Scan for the cell matching the given text and deliver its [X, Y] coordinate at center. 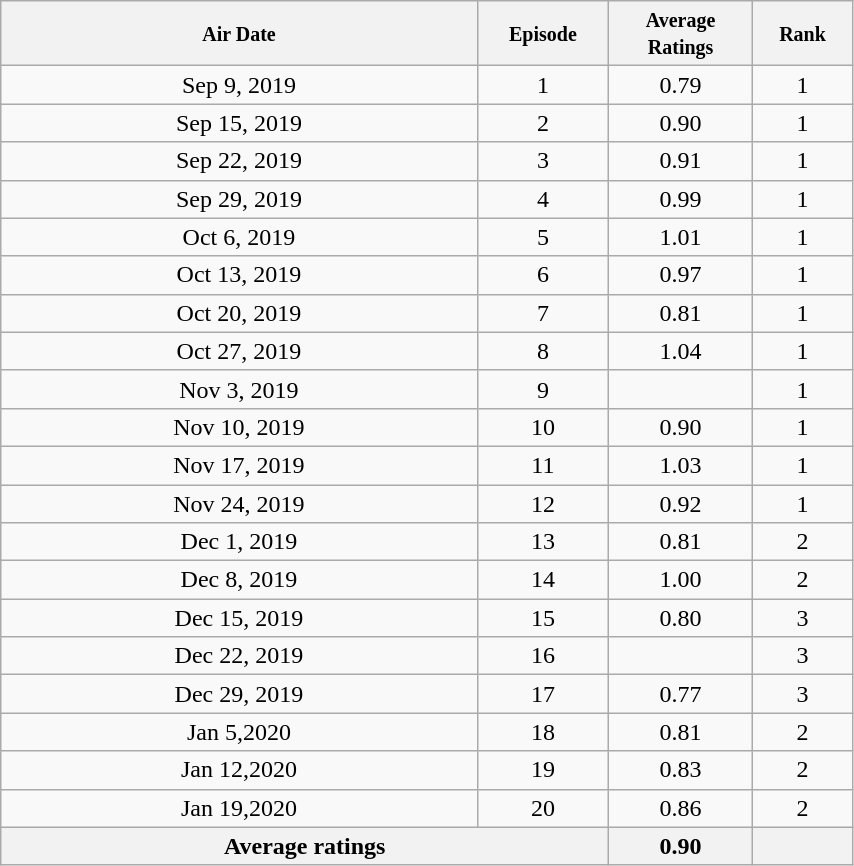
Rank [803, 34]
18 [543, 732]
9 [543, 389]
0.91 [681, 161]
Oct 27, 2019 [239, 351]
Nov 3, 2019 [239, 389]
1.03 [681, 465]
0.83 [681, 770]
Sep 15, 2019 [239, 123]
5 [543, 237]
Dec 22, 2019 [239, 656]
0.97 [681, 275]
1.01 [681, 237]
4 [543, 199]
Sep 22, 2019 [239, 161]
Episode [543, 34]
13 [543, 542]
0.77 [681, 694]
0.92 [681, 503]
Oct 20, 2019 [239, 313]
0.79 [681, 85]
Oct 6, 2019 [239, 237]
1.04 [681, 351]
Oct 13, 2019 [239, 275]
Jan 12,2020 [239, 770]
Sep 29, 2019 [239, 199]
Dec 1, 2019 [239, 542]
20 [543, 808]
10 [543, 427]
16 [543, 656]
7 [543, 313]
14 [543, 580]
Nov 24, 2019 [239, 503]
0.99 [681, 199]
8 [543, 351]
6 [543, 275]
Nov 10, 2019 [239, 427]
Average ratings [305, 846]
1.00 [681, 580]
Air Date [239, 34]
Dec 15, 2019 [239, 618]
17 [543, 694]
Jan 5,2020 [239, 732]
Sep 9, 2019 [239, 85]
Jan 19,2020 [239, 808]
Dec 8, 2019 [239, 580]
0.80 [681, 618]
15 [543, 618]
19 [543, 770]
Average Ratings [681, 34]
12 [543, 503]
Nov 17, 2019 [239, 465]
0.86 [681, 808]
Dec 29, 2019 [239, 694]
11 [543, 465]
